Locate the cell with the specified text and output its (X, Y) center coordinate. 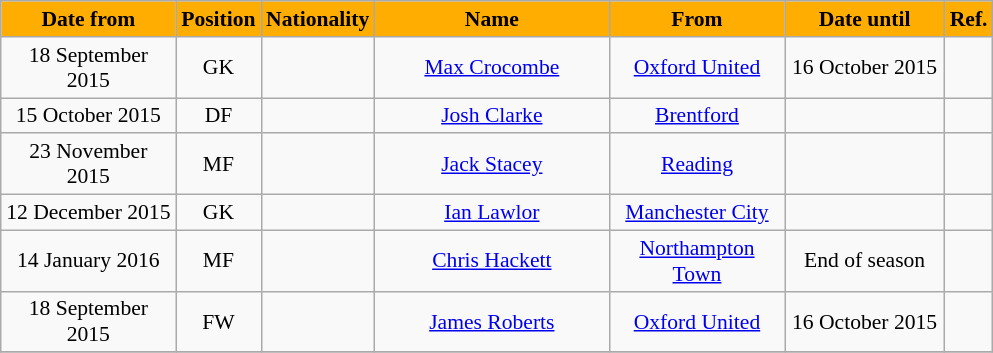
From (696, 19)
Ref. (969, 19)
12 December 2015 (88, 213)
Position (218, 19)
Max Crocombe (492, 68)
Josh Clarke (492, 116)
Chris Hackett (492, 260)
Reading (696, 164)
Date until (865, 19)
Jack Stacey (492, 164)
Manchester City (696, 213)
Nationality (318, 19)
James Roberts (492, 322)
FW (218, 322)
23 November 2015 (88, 164)
Name (492, 19)
14 January 2016 (88, 260)
End of season (865, 260)
Ian Lawlor (492, 213)
Date from (88, 19)
DF (218, 116)
15 October 2015 (88, 116)
Brentford (696, 116)
Northampton Town (696, 260)
